Return the [x, y] coordinate for the center point of the cell that contains the specified text.  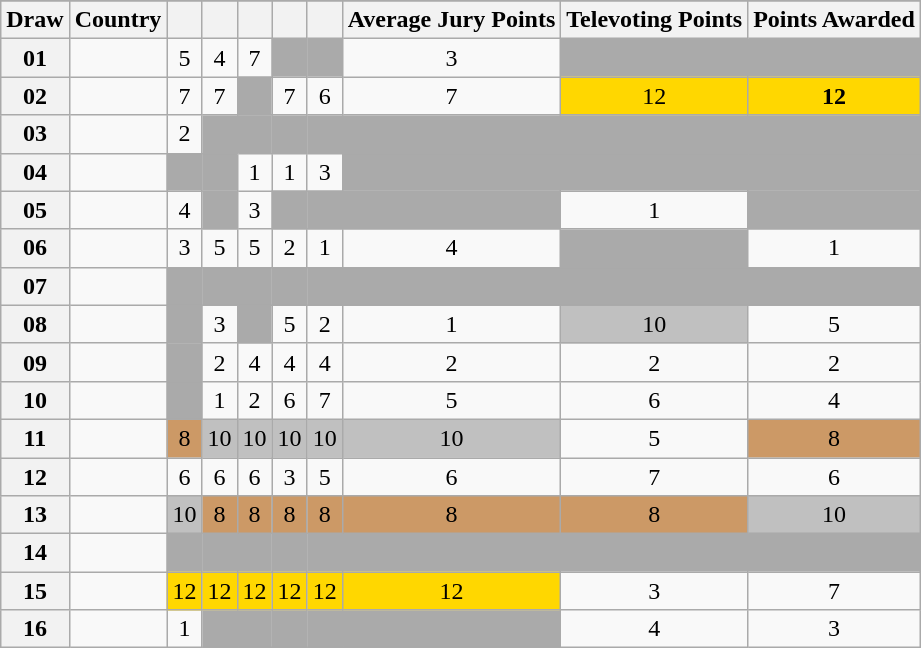
03 [35, 134]
07 [35, 286]
16 [35, 629]
Points Awarded [834, 20]
Draw [35, 20]
08 [35, 324]
04 [35, 172]
Average Jury Points [452, 20]
13 [35, 515]
Televoting Points [654, 20]
05 [35, 210]
01 [35, 58]
15 [35, 591]
06 [35, 248]
09 [35, 362]
02 [35, 96]
14 [35, 553]
11 [35, 438]
Country [118, 20]
